Return the [x, y] coordinate for the center point of the cell that contains the specified text.  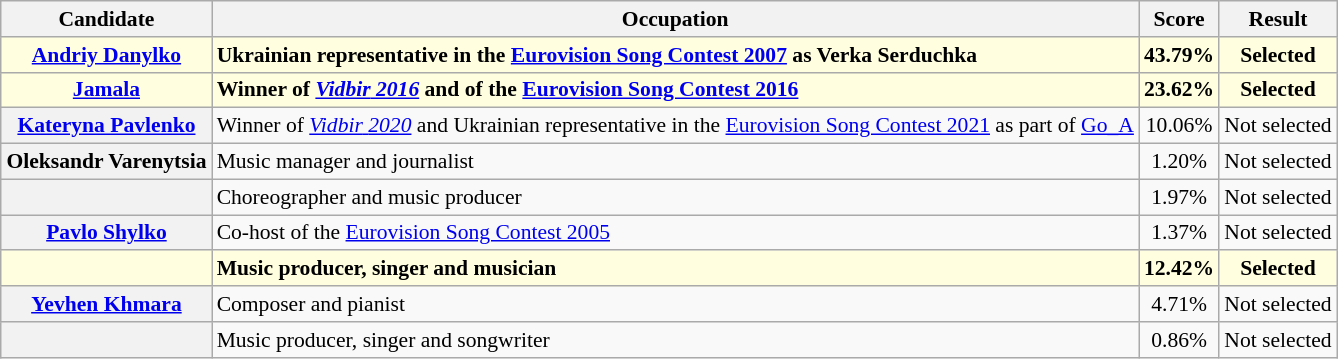
Occupation [676, 19]
Andriy Danylko [106, 55]
Oleksandr Varenytsia [106, 162]
Yevhen Khmara [106, 304]
Pavlo Shylko [106, 233]
43.79% [1179, 55]
Ukrainian representative in the Eurovision Song Contest 2007 as Verka Serduchka [676, 55]
Winner of Vidbir 2020 and Ukrainian representative in the Eurovision Song Contest 2021 as part of Go_A [676, 126]
Jamala [106, 90]
0.86% [1179, 340]
Composer and pianist [676, 304]
Score [1179, 19]
Music manager and journalist [676, 162]
Kateryna Pavlenko [106, 126]
12.42% [1179, 269]
Winner of Vidbir 2016 and of the Eurovision Song Contest 2016 [676, 90]
Choreographer and music producer [676, 197]
1.97% [1179, 197]
Candidate [106, 19]
1.37% [1179, 233]
4.71% [1179, 304]
Co-host of the Eurovision Song Contest 2005 [676, 233]
Result [1278, 19]
Music producer, singer and songwriter [676, 340]
Music producer, singer and musician [676, 269]
1.20% [1179, 162]
10.06% [1179, 126]
23.62% [1179, 90]
